Extract the [X, Y] coordinate from the center of the cell holding the provided text.  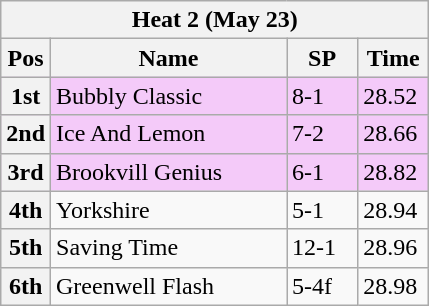
Bubbly Classic [169, 96]
Pos [26, 58]
7-2 [322, 134]
Saving Time [169, 248]
8-1 [322, 96]
1st [26, 96]
5-4f [322, 286]
28.66 [394, 134]
28.94 [394, 210]
Time [394, 58]
28.52 [394, 96]
6-1 [322, 172]
Heat 2 (May 23) [215, 20]
5-1 [322, 210]
28.96 [394, 248]
6th [26, 286]
Brookvill Genius [169, 172]
Name [169, 58]
4th [26, 210]
Ice And Lemon [169, 134]
Greenwell Flash [169, 286]
28.82 [394, 172]
3rd [26, 172]
Yorkshire [169, 210]
28.98 [394, 286]
12-1 [322, 248]
SP [322, 58]
5th [26, 248]
2nd [26, 134]
